Find where the given text appears and provide that cell's center as (x, y) coordinate. 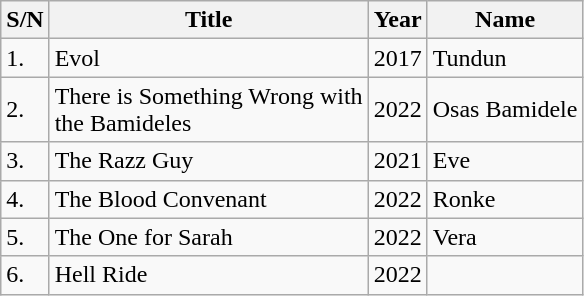
4. (25, 199)
Hell Ride (208, 275)
3. (25, 161)
1. (25, 58)
2017 (398, 58)
2021 (398, 161)
The Blood Convenant (208, 199)
5. (25, 237)
6. (25, 275)
There is Something Wrong withthe Bamideles (208, 110)
S/N (25, 20)
2. (25, 110)
Title (208, 20)
Osas Bamidele (505, 110)
The One for Sarah (208, 237)
Ronke (505, 199)
Tundun (505, 58)
Eve (505, 161)
Evol (208, 58)
Year (398, 20)
Name (505, 20)
The Razz Guy (208, 161)
Vera (505, 237)
